For the text-containing cell, return its midpoint in (x, y) coordinate format. 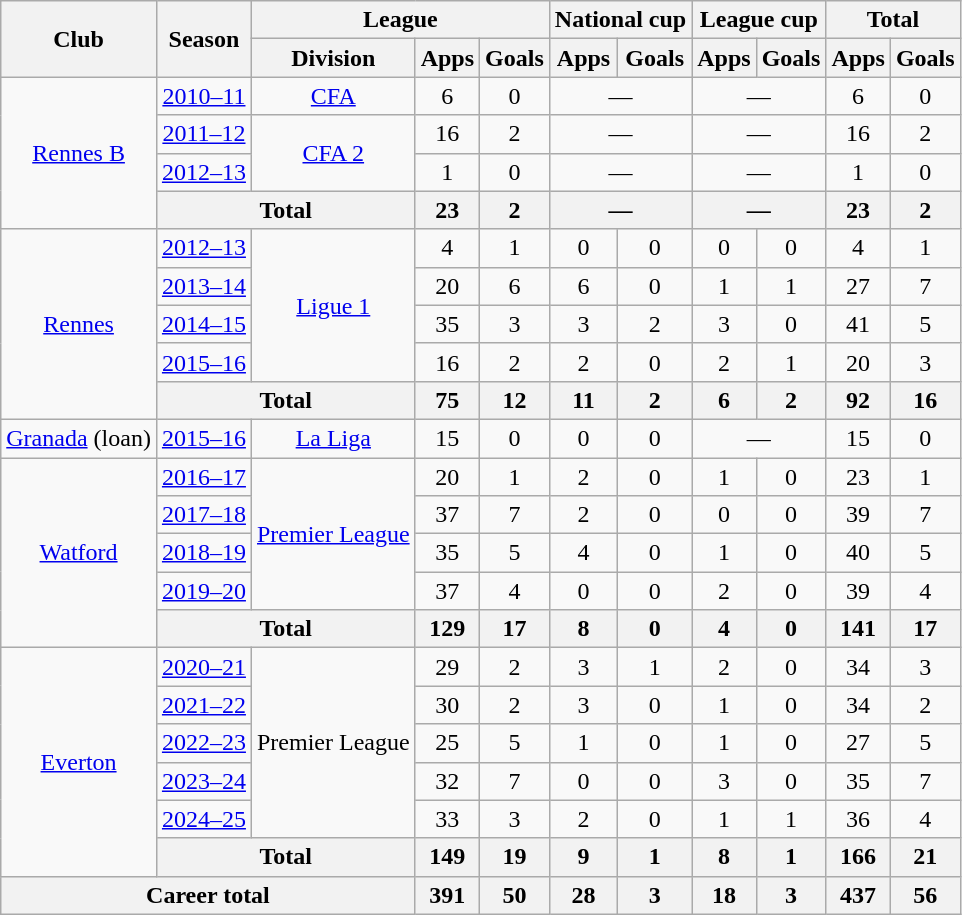
18 (724, 895)
75 (447, 400)
33 (447, 819)
21 (925, 857)
League (400, 20)
Career total (208, 895)
CFA (333, 96)
National cup (620, 20)
2023–24 (204, 781)
Everton (79, 762)
Rennes (79, 324)
11 (583, 400)
50 (515, 895)
2021–22 (204, 705)
League cup (759, 20)
9 (583, 857)
2016–17 (204, 477)
149 (447, 857)
56 (925, 895)
2022–23 (204, 743)
129 (447, 629)
Division (333, 58)
32 (447, 781)
437 (858, 895)
2010–11 (204, 96)
Club (79, 39)
Season (204, 39)
12 (515, 400)
166 (858, 857)
92 (858, 400)
36 (858, 819)
La Liga (333, 438)
2019–20 (204, 591)
CFA 2 (333, 153)
29 (447, 667)
2013–14 (204, 286)
Rennes B (79, 153)
391 (447, 895)
2020–21 (204, 667)
Watford (79, 553)
25 (447, 743)
19 (515, 857)
2018–19 (204, 553)
2017–18 (204, 515)
41 (858, 324)
Granada (loan) (79, 438)
Ligue 1 (333, 305)
2014–15 (204, 324)
141 (858, 629)
2011–12 (204, 134)
40 (858, 553)
28 (583, 895)
2024–25 (204, 819)
30 (447, 705)
